Provide the (X, Y) coordinate of the cell's center where the given text is located.  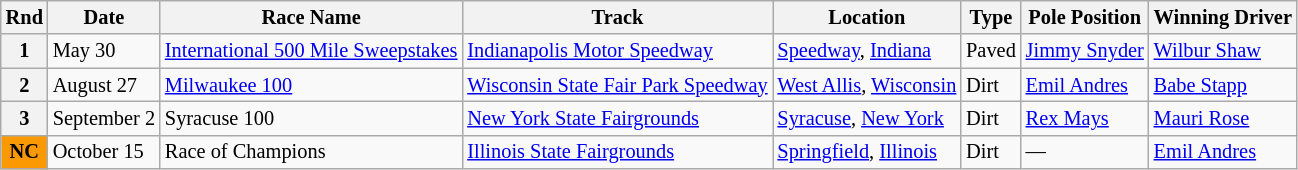
West Allis, Wisconsin (866, 85)
Type (991, 17)
International 500 Mile Sweepstakes (311, 51)
Speedway, Indiana (866, 51)
Jimmy Snyder (1085, 51)
New York State Fairgrounds (617, 118)
Pole Position (1085, 17)
Date (104, 17)
Track (617, 17)
Springfield, Illinois (866, 152)
Milwaukee 100 (311, 85)
Location (866, 17)
Paved (991, 51)
Wilbur Shaw (1223, 51)
NC (24, 152)
Mauri Rose (1223, 118)
Syracuse 100 (311, 118)
Wisconsin State Fair Park Speedway (617, 85)
3 (24, 118)
1 (24, 51)
2 (24, 85)
May 30 (104, 51)
Indianapolis Motor Speedway (617, 51)
Babe Stapp (1223, 85)
October 15 (104, 152)
Winning Driver (1223, 17)
Race of Champions (311, 152)
Rnd (24, 17)
September 2 (104, 118)
August 27 (104, 85)
Syracuse, New York (866, 118)
— (1085, 152)
Rex Mays (1085, 118)
Illinois State Fairgrounds (617, 152)
Race Name (311, 17)
